From the cell containing the given text, extract its center point as (X, Y) coordinate. 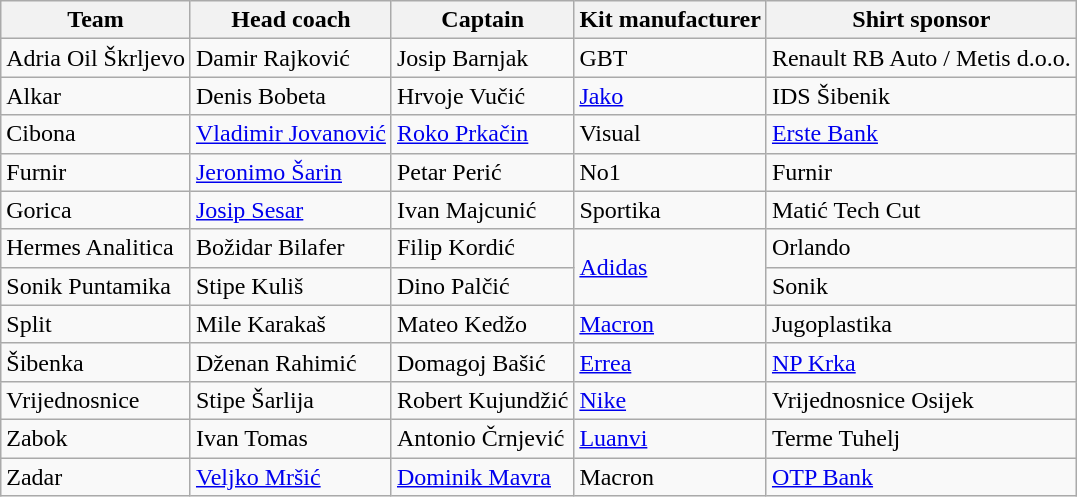
Adria Oil Škrljevo (96, 58)
Vladimir Jovanović (290, 134)
OTP Bank (921, 477)
Veljko Mršić (290, 477)
Terme Tuhelj (921, 438)
Errea (670, 362)
Filip Kordić (482, 248)
Domagoj Bašić (482, 362)
Dino Palčić (482, 286)
Zadar (96, 477)
NP Krka (921, 362)
Dominik Mavra (482, 477)
Luanvi (670, 438)
Damir Rajković (290, 58)
Hrvoje Vučić (482, 96)
Roko Prkačin (482, 134)
Shirt sponsor (921, 20)
Dženan Rahimić (290, 362)
Sportika (670, 210)
Denis Bobeta (290, 96)
Alkar (96, 96)
Ivan Majcunić (482, 210)
Team (96, 20)
Stipe Kuliš (290, 286)
Mateo Kedžo (482, 324)
Renault RB Auto / Metis d.o.o. (921, 58)
Vrijednosnice (96, 400)
Sonik Puntamika (96, 286)
IDS Šibenik (921, 96)
Matić Tech Cut (921, 210)
Jako (670, 96)
Split (96, 324)
Josip Barnjak (482, 58)
Ivan Tomas (290, 438)
Jeronimo Šarin (290, 172)
Nike (670, 400)
Petar Perić (482, 172)
Orlando (921, 248)
Zabok (96, 438)
Božidar Bilafer (290, 248)
Vrijednosnice Osijek (921, 400)
Hermes Analitica (96, 248)
Josip Sesar (290, 210)
Erste Bank (921, 134)
Visual (670, 134)
GBT (670, 58)
Jugoplastika (921, 324)
Antonio Črnjević (482, 438)
Robert Kujundžić (482, 400)
Gorica (96, 210)
Sonik (921, 286)
Captain (482, 20)
Stipe Šarlija (290, 400)
Cibona (96, 134)
Head coach (290, 20)
Šibenka (96, 362)
Adidas (670, 267)
Mile Karakaš (290, 324)
Kit manufacturer (670, 20)
No1 (670, 172)
